Output the [x, y] coordinate of the center of the cell containing the given text.  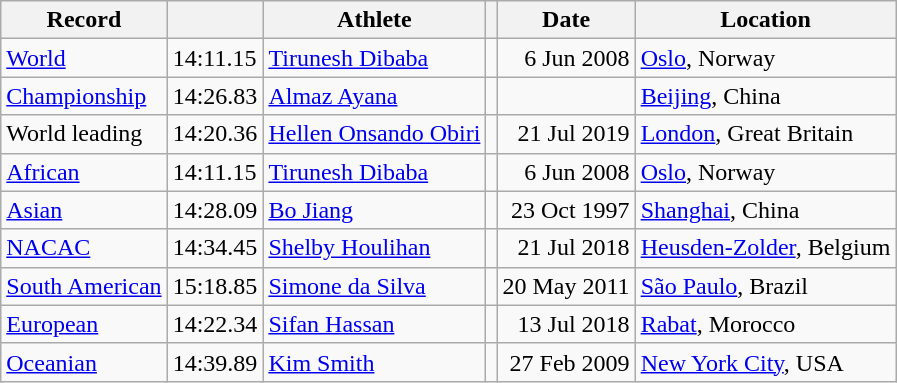
14:20.36 [215, 134]
Athlete [374, 20]
Shanghai, China [766, 210]
15:18.85 [215, 286]
World leading [84, 134]
New York City, USA [766, 362]
NACAC [84, 248]
London, Great Britain [766, 134]
20 May 2011 [566, 286]
Simone da Silva [374, 286]
14:22.34 [215, 324]
Record [84, 20]
14:28.09 [215, 210]
14:34.45 [215, 248]
21 Jul 2019 [566, 134]
Shelby Houlihan [374, 248]
23 Oct 1997 [566, 210]
Heusden-Zolder, Belgium [766, 248]
European [84, 324]
Oceanian [84, 362]
Championship [84, 96]
South American [84, 286]
African [84, 172]
Asian [84, 210]
Beijing, China [766, 96]
13 Jul 2018 [566, 324]
World [84, 58]
Almaz Ayana [374, 96]
14:39.89 [215, 362]
Sifan Hassan [374, 324]
Bo Jiang [374, 210]
Date [566, 20]
14:26.83 [215, 96]
27 Feb 2009 [566, 362]
São Paulo, Brazil [766, 286]
Rabat, Morocco [766, 324]
21 Jul 2018 [566, 248]
Hellen Onsando Obiri [374, 134]
Kim Smith [374, 362]
Location [766, 20]
